Return [x, y] of the center of cell containing provided text 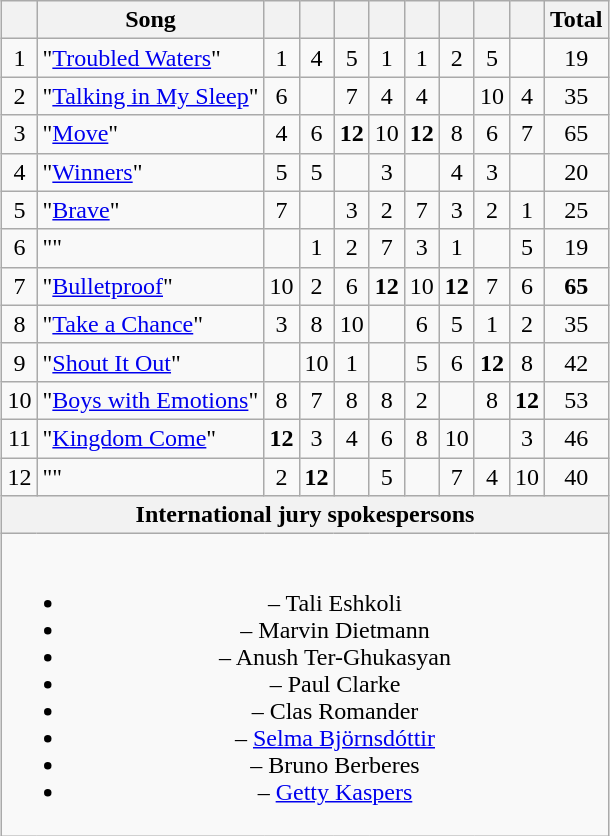
"Bulletproof" [150, 286]
46 [576, 438]
"Take a Chance" [150, 324]
40 [576, 477]
"Shout It Out" [150, 362]
20 [576, 172]
"Winners" [150, 172]
"Talking in My Sleep" [150, 96]
Total [576, 20]
"Kingdom Come" [150, 438]
"Troubled Waters" [150, 58]
9 [20, 362]
Song [150, 20]
42 [576, 362]
– Tali Eshkoli – Marvin Dietmann – Anush Ter-Ghukasyan – Paul Clarke – Clas Romander – Selma Björnsdóttir – Bruno Berberes – Getty Kaspers [305, 685]
"Move" [150, 134]
"Brave" [150, 210]
25 [576, 210]
11 [20, 438]
"Boys with Emotions" [150, 400]
International jury spokespersons [305, 515]
53 [576, 400]
